For the text-containing cell, return its midpoint in (x, y) coordinate format. 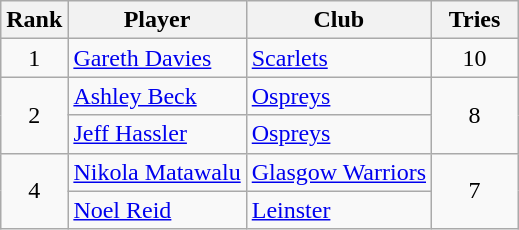
Tries (475, 20)
8 (475, 115)
4 (34, 191)
Gareth Davies (157, 58)
Glasgow Warriors (338, 172)
Rank (34, 20)
Ashley Beck (157, 96)
Club (338, 20)
10 (475, 58)
Noel Reid (157, 210)
Scarlets (338, 58)
Player (157, 20)
7 (475, 191)
2 (34, 115)
1 (34, 58)
Leinster (338, 210)
Jeff Hassler (157, 134)
Nikola Matawalu (157, 172)
